Provide the [X, Y] coordinate of the cell's center where the given text is located.  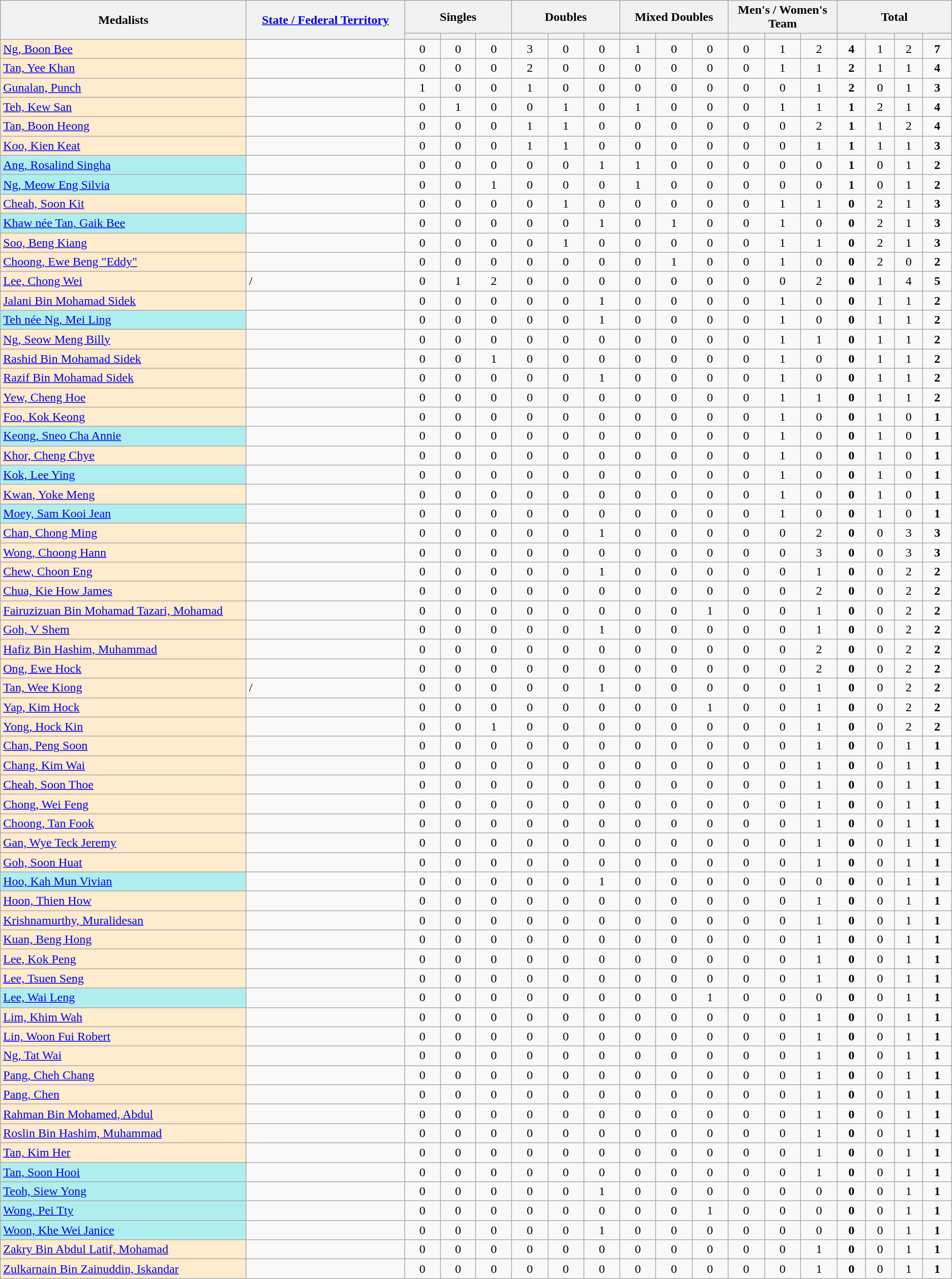
Ng, Seow Meng Billy [124, 339]
Khor, Cheng Chye [124, 455]
Medalists [124, 20]
Ong, Ewe Hock [124, 668]
Doubles [566, 17]
Yap, Kim Hock [124, 707]
Keong, Sneo Cha Annie [124, 436]
Jalani Bin Mohamad Sidek [124, 301]
Chang, Kim Wai [124, 765]
Hafiz Bin Hashim, Muhammad [124, 649]
Ng, Tat Wai [124, 1056]
Gunalan, Punch [124, 88]
Tan, Yee Khan [124, 68]
Cheah, Soon Kit [124, 204]
Ng, Meow Eng Silvia [124, 184]
Lin, Woon Fui Robert [124, 1036]
5 [937, 281]
Mixed Doubles [674, 17]
Tan, Kim Her [124, 1152]
Kuan, Beng Hong [124, 940]
Rashid Bin Mohamad Sidek [124, 359]
Cheah, Soon Thoe [124, 784]
Chan, Peng Soon [124, 746]
Zakry Bin Abdul Latif, Mohamad [124, 1249]
Zulkarnain Bin Zainuddin, Iskandar [124, 1269]
Koo, Kien Keat [124, 146]
Men's / Women's Team [783, 17]
Foo, Kok Keong [124, 417]
Fairuzizuan Bin Mohamad Tazari, Mohamad [124, 611]
Singles [458, 17]
Gan, Wye Teck Jeremy [124, 842]
Lee, Chong Wei [124, 281]
Chong, Wei Feng [124, 804]
Tan, Wee Kiong [124, 688]
Roslin Bin Hashim, Muhammad [124, 1133]
Lee, Tsuen Seng [124, 978]
State / Federal Territory [325, 20]
Wong, Pei Tty [124, 1211]
Tan, Boon Heong [124, 126]
7 [937, 49]
Total [894, 17]
Wong, Choong Hann [124, 552]
Hoo, Kah Mun Vivian [124, 882]
Teh née Ng, Mei Ling [124, 320]
Goh, Soon Huat [124, 862]
Ang, Rosalind Singha [124, 165]
Lee, Kok Peng [124, 959]
Kwan, Yoke Meng [124, 494]
Khaw née Tan, Gaik Bee [124, 223]
Hoon, Thien How [124, 901]
Teh, Kew San [124, 107]
Choong, Tan Fook [124, 823]
Ng, Boon Bee [124, 49]
Chua, Kie How James [124, 591]
Pang, Cheh Chang [124, 1075]
Goh, V Shem [124, 630]
Kok, Lee Ying [124, 475]
Rahman Bin Mohamed, Abdul [124, 1114]
Chew, Choon Eng [124, 572]
Choong, Ewe Beng "Eddy" [124, 262]
Woon, Khe Wei Janice [124, 1230]
Krishnamurthy, Muralidesan [124, 920]
Tan, Soon Hooi [124, 1172]
Yong, Hock Kin [124, 726]
Moey, Sam Kooi Jean [124, 513]
Yew, Cheng Hoe [124, 397]
Razif Bin Mohamad Sidek [124, 378]
Teoh, Siew Yong [124, 1191]
Chan, Chong Ming [124, 533]
Soo, Beng Kiang [124, 243]
Lee, Wai Leng [124, 998]
Lim, Khim Wah [124, 1017]
Pang, Chen [124, 1094]
